For the text-containing cell, return its midpoint in (x, y) coordinate format. 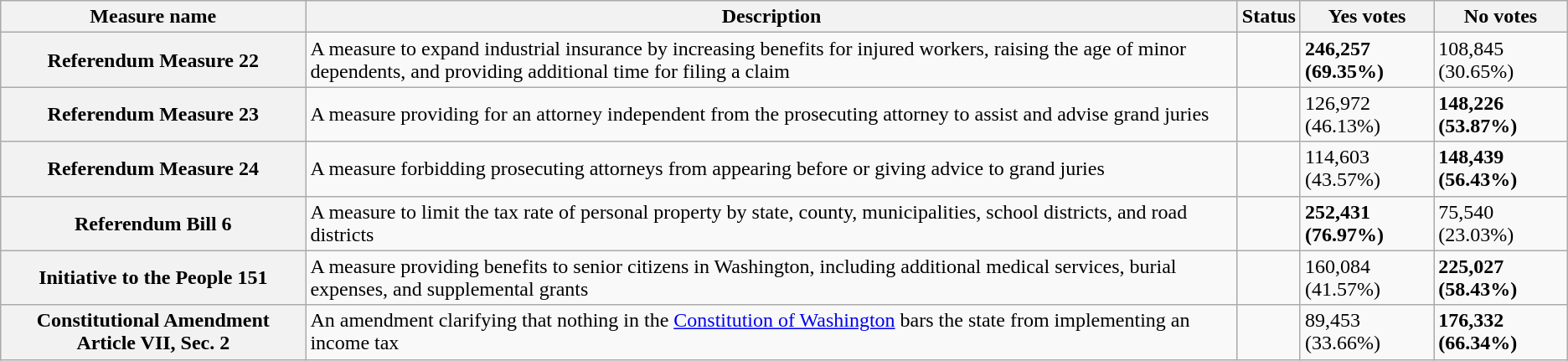
A measure to limit the tax rate of personal property by state, county, municipalities, school districts, and road districts (771, 223)
176,332 (66.34%) (1501, 332)
Status (1268, 17)
148,439 (56.43%) (1501, 169)
225,027 (58.43%) (1501, 278)
Yes votes (1367, 17)
246,257 (69.35%) (1367, 60)
114,603 (43.57%) (1367, 169)
Initiative to the People 151 (153, 278)
A measure providing for an attorney independent from the prosecuting attorney to assist and advise grand juries (771, 114)
Constitutional Amendment Article VII, Sec. 2 (153, 332)
Referendum Measure 22 (153, 60)
252,431 (76.97%) (1367, 223)
No votes (1501, 17)
75,540 (23.03%) (1501, 223)
Referendum Bill 6 (153, 223)
Description (771, 17)
89,453 (33.66%) (1367, 332)
An amendment clarifying that nothing in the Constitution of Washington bars the state from implementing an income tax (771, 332)
160,084 (41.57%) (1367, 278)
126,972 (46.13%) (1367, 114)
A measure forbidding prosecuting attorneys from appearing before or giving advice to grand juries (771, 169)
148,226 (53.87%) (1501, 114)
Referendum Measure 24 (153, 169)
A measure providing benefits to senior citizens in Washington, including additional medical services, burial expenses, and supplemental grants (771, 278)
Measure name (153, 17)
Referendum Measure 23 (153, 114)
108,845 (30.65%) (1501, 60)
